Extract the [x, y] coordinate from the center of the cell holding the provided text.  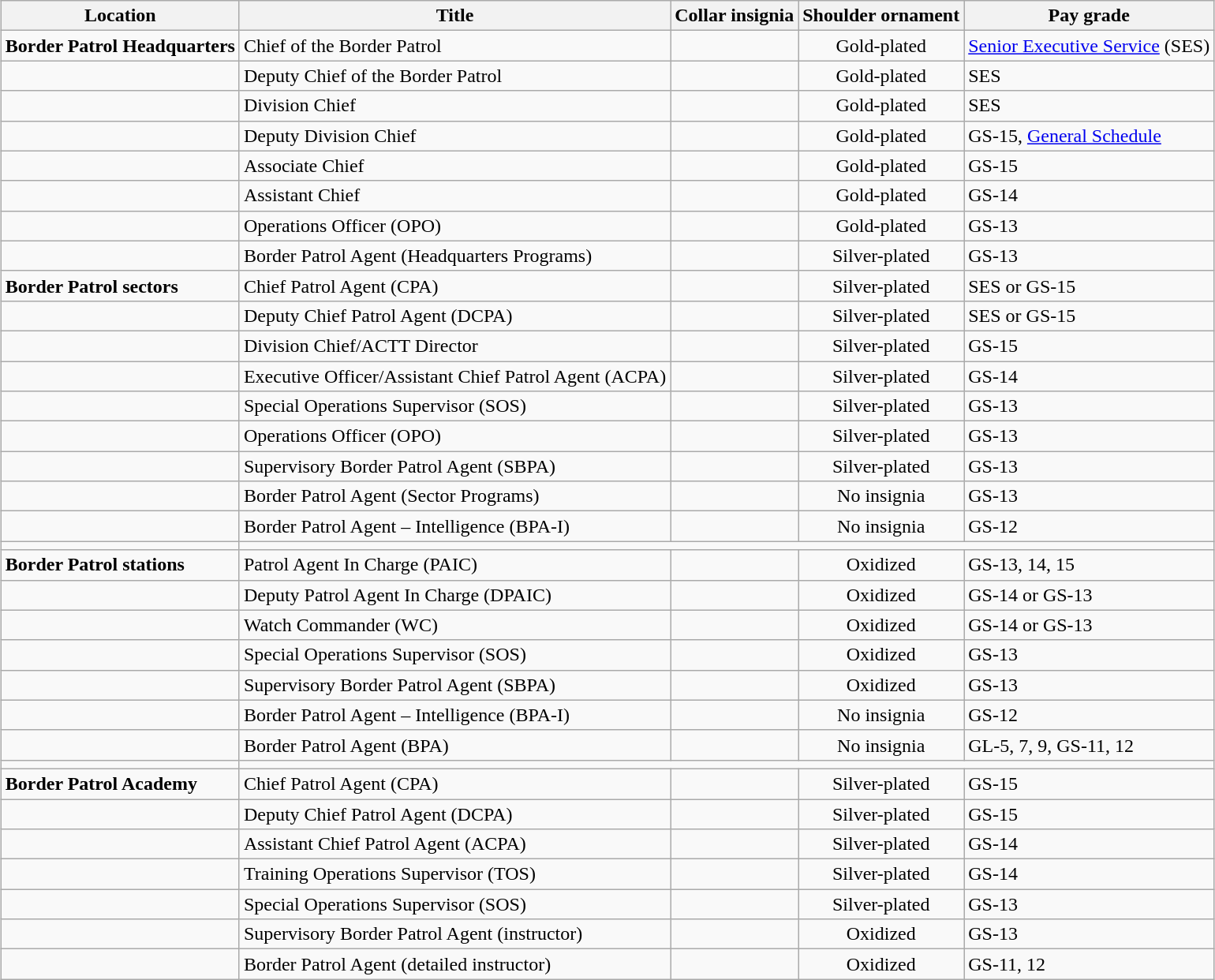
GL-5, 7, 9, GS-11, 12 [1089, 745]
Assistant Chief [454, 196]
Border Patrol Agent (Sector Programs) [454, 496]
Border Patrol Agent (BPA) [454, 745]
Division Chief/ACTT Director [454, 346]
Shoulder ornament [881, 16]
Executive Officer/Assistant Chief Patrol Agent (ACPA) [454, 376]
Supervisory Border Patrol Agent (instructor) [454, 934]
Border Patrol Academy [120, 784]
Deputy Patrol Agent In Charge (DPAIC) [454, 595]
Pay grade [1089, 16]
Title [454, 16]
Patrol Agent In Charge (PAIC) [454, 565]
Deputy Chief of the Border Patrol [454, 76]
GS-11, 12 [1089, 964]
Associate Chief [454, 166]
Border Patrol sectors [120, 286]
Division Chief [454, 106]
GS-13, 14, 15 [1089, 565]
Location [120, 16]
Border Patrol stations [120, 565]
Collar insignia [735, 16]
Senior Executive Service (SES) [1089, 46]
GS-15, General Schedule [1089, 136]
Training Operations Supervisor (TOS) [454, 874]
Chief of the Border Patrol [454, 46]
Border Patrol Headquarters [120, 46]
Border Patrol Agent (detailed instructor) [454, 964]
Border Patrol Agent (Headquarters Programs) [454, 256]
Deputy Division Chief [454, 136]
Assistant Chief Patrol Agent (ACPA) [454, 844]
Watch Commander (WC) [454, 625]
